For the text-containing cell, return its midpoint in (X, Y) coordinate format. 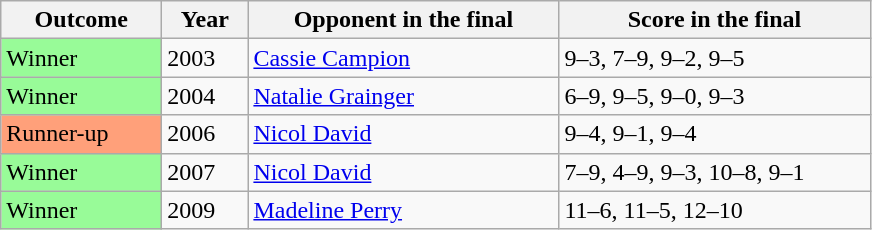
7–9, 4–9, 9–3, 10–8, 9–1 (714, 172)
Runner-up (82, 134)
Opponent in the final (404, 20)
Year (205, 20)
Madeline Perry (404, 210)
2007 (205, 172)
2006 (205, 134)
2009 (205, 210)
9–3, 7–9, 9–2, 9–5 (714, 58)
Cassie Campion (404, 58)
Natalie Grainger (404, 96)
6–9, 9–5, 9–0, 9–3 (714, 96)
11–6, 11–5, 12–10 (714, 210)
2004 (205, 96)
9–4, 9–1, 9–4 (714, 134)
Score in the final (714, 20)
Outcome (82, 20)
2003 (205, 58)
